Provide the (X, Y) coordinate of the cell's center where the given text is located.  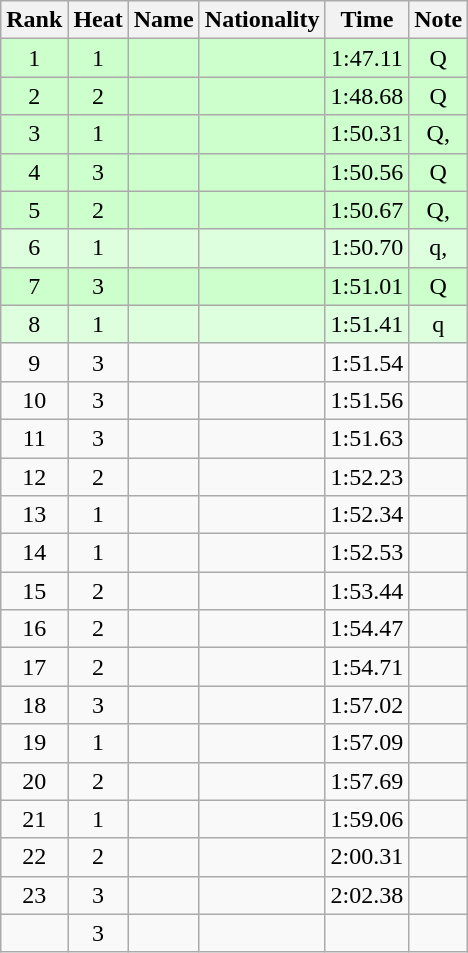
1:53.44 (367, 591)
1:51.01 (367, 286)
17 (34, 667)
1:54.47 (367, 629)
Heat (98, 20)
2:00.31 (367, 857)
1:50.31 (367, 134)
22 (34, 857)
5 (34, 210)
1:51.41 (367, 324)
1:57.69 (367, 781)
1:47.11 (367, 58)
8 (34, 324)
1:52.34 (367, 515)
20 (34, 781)
19 (34, 743)
7 (34, 286)
10 (34, 400)
1:51.54 (367, 362)
2:02.38 (367, 895)
1:51.63 (367, 438)
1:48.68 (367, 96)
15 (34, 591)
1:59.06 (367, 819)
1:57.02 (367, 705)
Rank (34, 20)
16 (34, 629)
21 (34, 819)
1:50.67 (367, 210)
4 (34, 172)
Nationality (262, 20)
1:52.53 (367, 553)
12 (34, 477)
11 (34, 438)
q, (438, 248)
1:50.70 (367, 248)
q (438, 324)
1:52.23 (367, 477)
1:57.09 (367, 743)
13 (34, 515)
14 (34, 553)
Note (438, 20)
Name (164, 20)
6 (34, 248)
18 (34, 705)
1:50.56 (367, 172)
Time (367, 20)
1:51.56 (367, 400)
23 (34, 895)
9 (34, 362)
1:54.71 (367, 667)
